Extract the [X, Y] coordinate from the center of the cell holding the provided text.  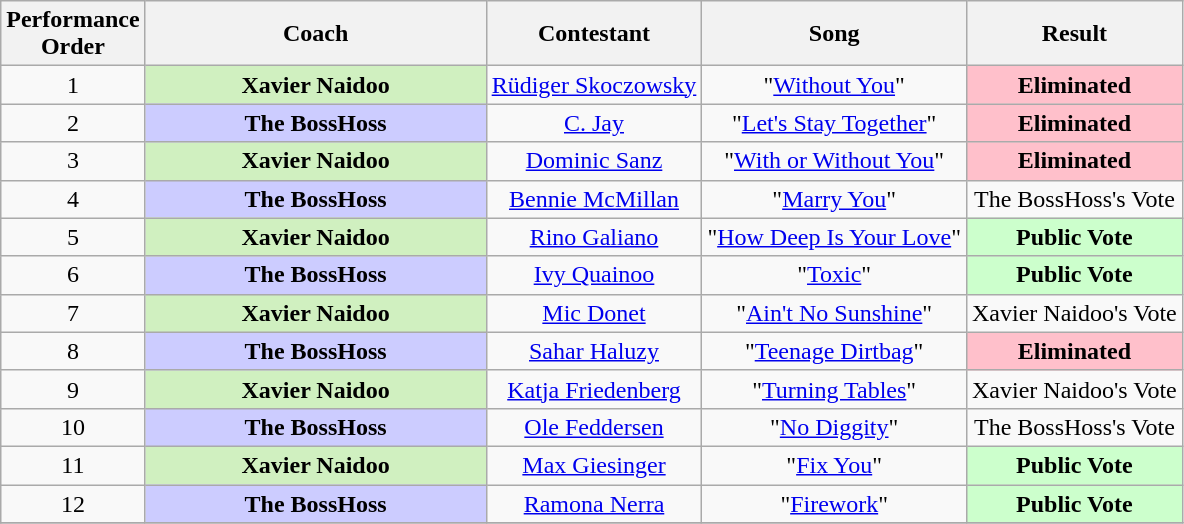
6 [73, 275]
Rüdiger Skoczowsky [594, 85]
Bennie McMillan [594, 199]
Mic Donet [594, 313]
"Marry You" [834, 199]
Contestant [594, 34]
"Let's Stay Together" [834, 123]
Ivy Quainoo [594, 275]
Max Giesinger [594, 465]
"With or Without You" [834, 161]
"How Deep Is Your Love" [834, 237]
Ole Feddersen [594, 427]
"Turning Tables" [834, 389]
Rino Galiano [594, 237]
7 [73, 313]
Performance Order [73, 34]
"Ain't No Sunshine" [834, 313]
"Toxic" [834, 275]
Song [834, 34]
"Fix You" [834, 465]
8 [73, 351]
10 [73, 427]
"Teenage Dirtbag" [834, 351]
3 [73, 161]
Katja Friedenberg [594, 389]
Dominic Sanz [594, 161]
Result [1074, 34]
1 [73, 85]
11 [73, 465]
12 [73, 503]
Ramona Nerra [594, 503]
C. Jay [594, 123]
"Without You" [834, 85]
Coach [316, 34]
2 [73, 123]
"No Diggity" [834, 427]
Sahar Haluzy [594, 351]
5 [73, 237]
9 [73, 389]
"Firework" [834, 503]
4 [73, 199]
